Return the [X, Y] coordinate for the center point of the cell that contains the specified text.  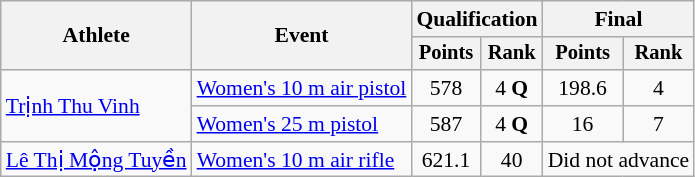
Trịnh Thu Vinh [96, 106]
Qualification [476, 19]
587 [446, 124]
4 [659, 88]
Women's 10 m air pistol [302, 88]
Women's 25 m pistol [302, 124]
198.6 [583, 88]
7 [659, 124]
Final [619, 19]
578 [446, 88]
Athlete [96, 36]
16 [583, 124]
Event [302, 36]
